Detect which cell encompasses the target text, then output its [x, y] center coordinate. 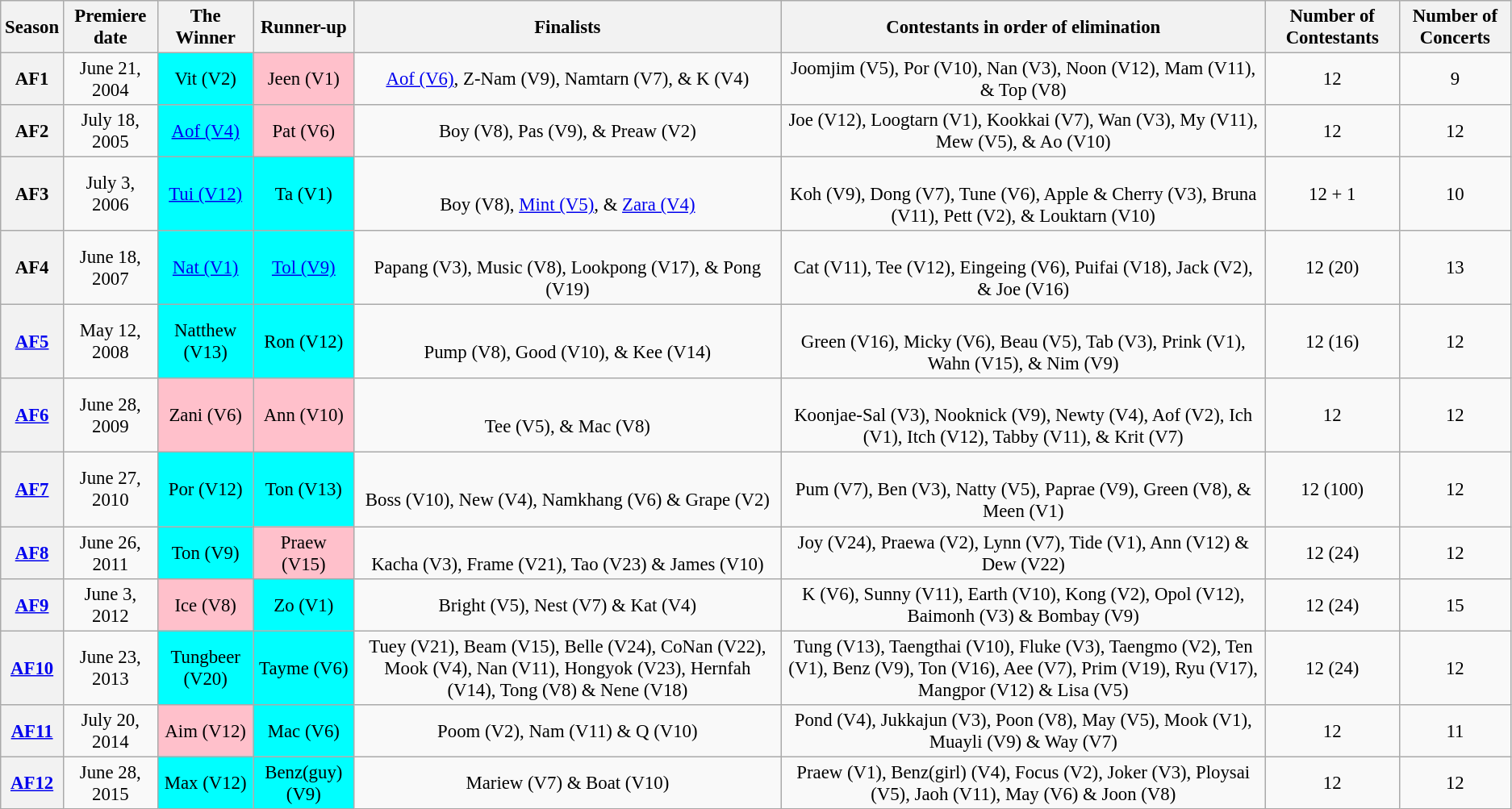
K (V6), Sunny (V11), Earth (V10), Kong (V2), Opol (V12), Baimonh (V3) & Bombay (V9) [1023, 605]
Aof (V4) [205, 131]
Nat (V1) [205, 268]
Natthew (V13) [205, 342]
The Winner [205, 27]
Joy (V24), Praewa (V2), Lynn (V7), Tide (V1), Ann (V12) & Dew (V22) [1023, 553]
AF8 [32, 553]
AF10 [32, 668]
AF9 [32, 605]
Zani (V6) [205, 416]
AF6 [32, 416]
Praew (V1), Benz(girl) (V4), Focus (V2), Joker (V3), Ploysai (V5), Jaoh (V11), May (V6) & Joon (V8) [1023, 782]
Season [32, 27]
Number of Concerts [1455, 27]
July 20, 2014 [110, 731]
Boy (V8), Pas (V9), & Preaw (V2) [568, 131]
Tee (V5), & Mac (V8) [568, 416]
12 (100) [1332, 490]
AF3 [32, 194]
AF5 [32, 342]
11 [1455, 731]
Boy (V8), Mint (V5), & Zara (V4) [568, 194]
Por (V12) [205, 490]
AF12 [32, 782]
Ann (V10) [303, 416]
June 27, 2010 [110, 490]
Tung (V13), Taengthai (V10), Fluke (V3), Taengmo (V2), Ten (V1), Benz (V9), Ton (V16), Aee (V7), Prim (V19), Ryu (V17), Mangpor (V12) & Lisa (V5) [1023, 668]
Ton (V13) [303, 490]
Tungbeer (V20) [205, 668]
Vit (V2) [205, 79]
Benz(guy) (V9) [303, 782]
15 [1455, 605]
Tayme (V6) [303, 668]
Pump (V8), Good (V10), & Kee (V14) [568, 342]
Mariew (V7) & Boat (V10) [568, 782]
Joomjim (V5), Por (V10), Nan (V3), Noon (V12), Mam (V11), & Top (V8) [1023, 79]
AF11 [32, 731]
Ta (V1) [303, 194]
Tuey (V21), Beam (V15), Belle (V24), CoNan (V22), Mook (V4), Nan (V11), Hongyok (V23), Hernfah (V14), Tong (V8) & Nene (V18) [568, 668]
Green (V16), Micky (V6), Beau (V5), Tab (V3), Prink (V1), Wahn (V15), & Nim (V9) [1023, 342]
AF4 [32, 268]
Max (V12) [205, 782]
12 + 1 [1332, 194]
Ton (V9) [205, 553]
12 (20) [1332, 268]
June 28, 2009 [110, 416]
Tol (V9) [303, 268]
June 21, 2004 [110, 79]
Bright (V5), Nest (V7) & Kat (V4) [568, 605]
Pum (V7), Ben (V3), Natty (V5), Paprae (V9), Green (V8), & Meen (V1) [1023, 490]
AF2 [32, 131]
Contestants in order of elimination [1023, 27]
Papang (V3), Music (V8), Lookpong (V17), & Pong (V19) [568, 268]
Runner-up [303, 27]
Finalists [568, 27]
AF1 [32, 79]
July 3, 2006 [110, 194]
May 12, 2008 [110, 342]
Jeen (V1) [303, 79]
July 18, 2005 [110, 131]
Mac (V6) [303, 731]
13 [1455, 268]
Pat (V6) [303, 131]
June 26, 2011 [110, 553]
Cat (V11), Tee (V12), Eingeing (V6), Puifai (V18), Jack (V2), & Joe (V16) [1023, 268]
Premiere date [110, 27]
Koh (V9), Dong (V7), Tune (V6), Apple & Cherry (V3), Bruna (V11), Pett (V2), & Louktarn (V10) [1023, 194]
Aim (V12) [205, 731]
Koonjae-Sal (V3), Nooknick (V9), Newty (V4), Aof (V2), Ich (V1), Itch (V12), Tabby (V11), & Krit (V7) [1023, 416]
Ron (V12) [303, 342]
June 3, 2012 [110, 605]
Kacha (V3), Frame (V21), Tao (V23) & James (V10) [568, 553]
June 18, 2007 [110, 268]
Pond (V4), Jukkajun (V3), Poon (V8), May (V5), Mook (V1), Muayli (V9) & Way (V7) [1023, 731]
Boss (V10), New (V4), Namkhang (V6) & Grape (V2) [568, 490]
June 28, 2015 [110, 782]
AF7 [32, 490]
Praew (V15) [303, 553]
Ice (V8) [205, 605]
June 23, 2013 [110, 668]
Aof (V6), Z-Nam (V9), Namtarn (V7), & K (V4) [568, 79]
Zo (V1) [303, 605]
Joe (V12), Loogtarn (V1), Kookkai (V7), Wan (V3), My (V11), Mew (V5), & Ao (V10) [1023, 131]
12 (16) [1332, 342]
Number of Contestants [1332, 27]
Poom (V2), Nam (V11) & Q (V10) [568, 731]
10 [1455, 194]
Tui (V12) [205, 194]
9 [1455, 79]
